Determine the (x, y) coordinate at the center of the cell enclosing the given text.  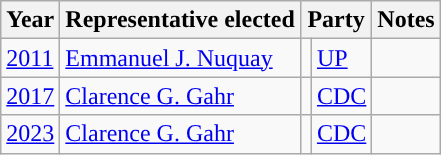
2011 (30, 58)
Year (30, 20)
Emmanuel J. Nuquay (180, 58)
Party (336, 20)
Notes (406, 20)
2023 (30, 134)
2017 (30, 96)
Representative elected (180, 20)
UP (341, 58)
